Detect which cell encompasses the target text, then output its [X, Y] center coordinate. 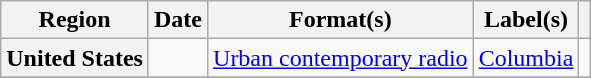
United States [75, 58]
Region [75, 20]
Label(s) [526, 20]
Date [178, 20]
Format(s) [341, 20]
Urban contemporary radio [341, 58]
Columbia [526, 58]
